For the text-containing cell, return its midpoint in (x, y) coordinate format. 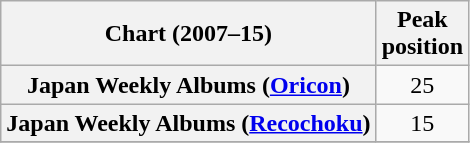
Japan Weekly Albums (Recochoku) (188, 123)
Chart (2007–15) (188, 34)
Japan Weekly Albums (Oricon) (188, 85)
25 (422, 85)
15 (422, 123)
Peakposition (422, 34)
